Capture the cell that displays the provided text and extract its (X, Y) central coordinate. 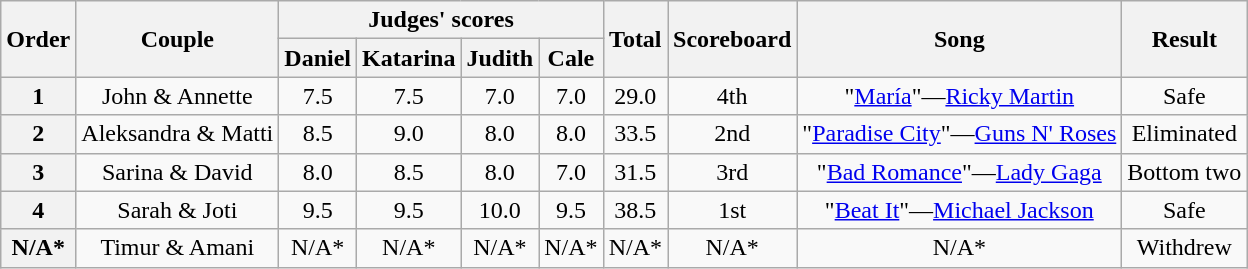
Withdrew (1184, 248)
"María"—Ricky Martin (960, 96)
2 (38, 134)
31.5 (635, 172)
Bottom two (1184, 172)
38.5 (635, 210)
3 (38, 172)
Couple (178, 39)
Cale (571, 58)
Daniel (318, 58)
4th (732, 96)
"Paradise City"—Guns N' Roses (960, 134)
Katarina (409, 58)
Judges' scores (441, 20)
29.0 (635, 96)
2nd (732, 134)
1 (38, 96)
Judith (500, 58)
Sarina & David (178, 172)
1st (732, 210)
3rd (732, 172)
Eliminated (1184, 134)
Sarah & Joti (178, 210)
Order (38, 39)
Scoreboard (732, 39)
4 (38, 210)
9.0 (409, 134)
John & Annette (178, 96)
Result (1184, 39)
Aleksandra & Matti (178, 134)
"Bad Romance"—Lady Gaga (960, 172)
10.0 (500, 210)
Timur & Amani (178, 248)
"Beat It"—Michael Jackson (960, 210)
Song (960, 39)
33.5 (635, 134)
Total (635, 39)
